Detect which cell encompasses the target text, then output its [x, y] center coordinate. 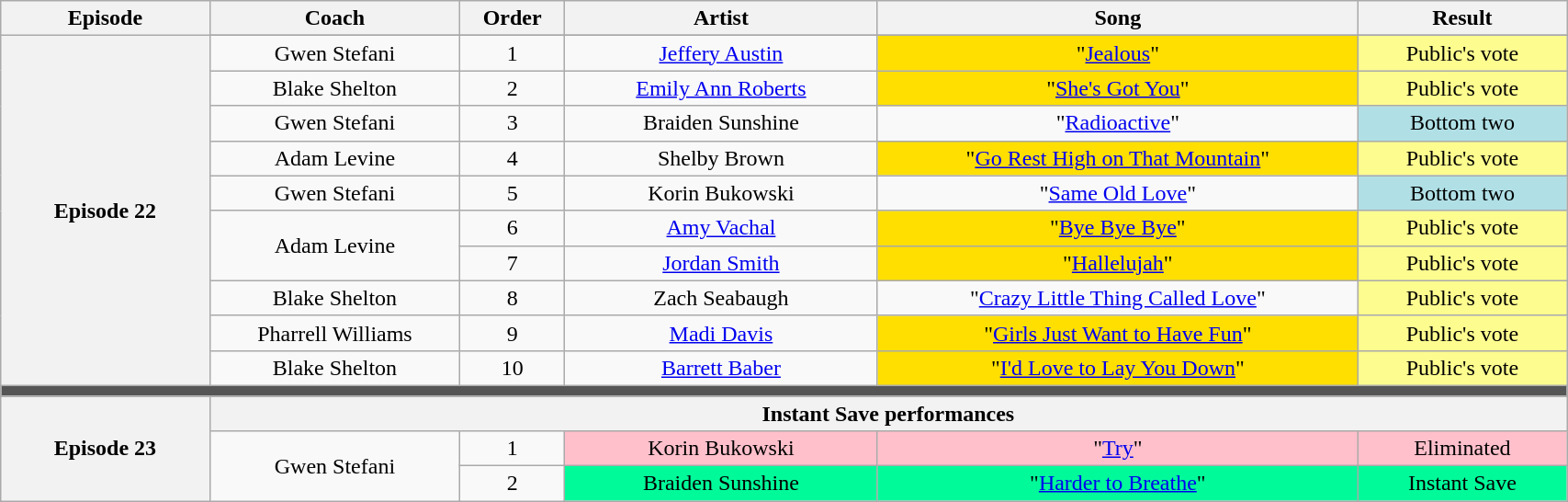
"Jealous" [1117, 53]
"Hallelujah" [1117, 263]
Zach Seabaugh [720, 298]
"Girls Just Want to Have Fun" [1117, 333]
Song [1117, 18]
Eliminated [1462, 449]
Madi Davis [720, 333]
3 [513, 123]
Episode 23 [105, 448]
8 [513, 298]
Shelby Brown [720, 158]
"Same Old Love" [1117, 193]
Order [513, 18]
7 [513, 263]
Result [1462, 18]
10 [513, 368]
"Bye Bye Bye" [1117, 228]
5 [513, 193]
"Crazy Little Thing Called Love" [1117, 298]
"Try" [1117, 449]
"Radioactive" [1117, 123]
Emily Ann Roberts [720, 88]
"Go Rest High on That Mountain" [1117, 158]
Instant Save [1462, 484]
Episode [105, 18]
Pharrell Williams [334, 333]
"Harder to Breathe" [1117, 484]
Amy Vachal [720, 228]
Coach [334, 18]
4 [513, 158]
Artist [720, 18]
"I'd Love to Lay You Down" [1117, 368]
"She's Got You" [1117, 88]
9 [513, 333]
Jordan Smith [720, 263]
Episode 22 [105, 211]
Barrett Baber [720, 368]
6 [513, 228]
Jeffery Austin [720, 53]
Instant Save performances [888, 413]
